Provide the (X, Y) coordinate of the cell's center where the given text is located.  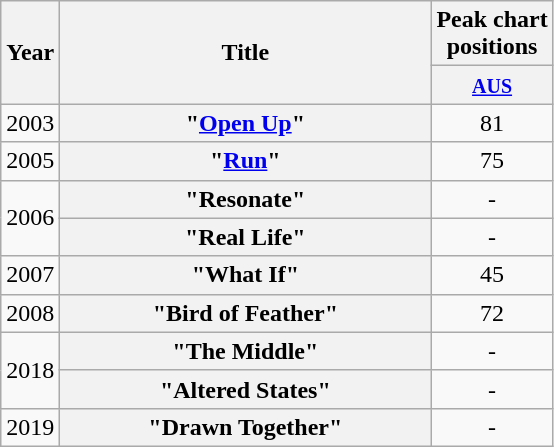
81 (492, 123)
2018 (30, 370)
"Bird of Feather" (246, 313)
"The Middle" (246, 351)
"Real Life" (246, 237)
2005 (30, 161)
2019 (30, 427)
2007 (30, 275)
2003 (30, 123)
Title (246, 52)
Peak chartpositions (492, 34)
Year (30, 52)
75 (492, 161)
2008 (30, 313)
"Open Up" (246, 123)
"Resonate" (246, 199)
"What If" (246, 275)
"Run" (246, 161)
"Altered States" (246, 389)
"Drawn Together" (246, 427)
2006 (30, 218)
72 (492, 313)
45 (492, 275)
AUS (492, 85)
